Locate the cell with the specified text and output its (x, y) center coordinate. 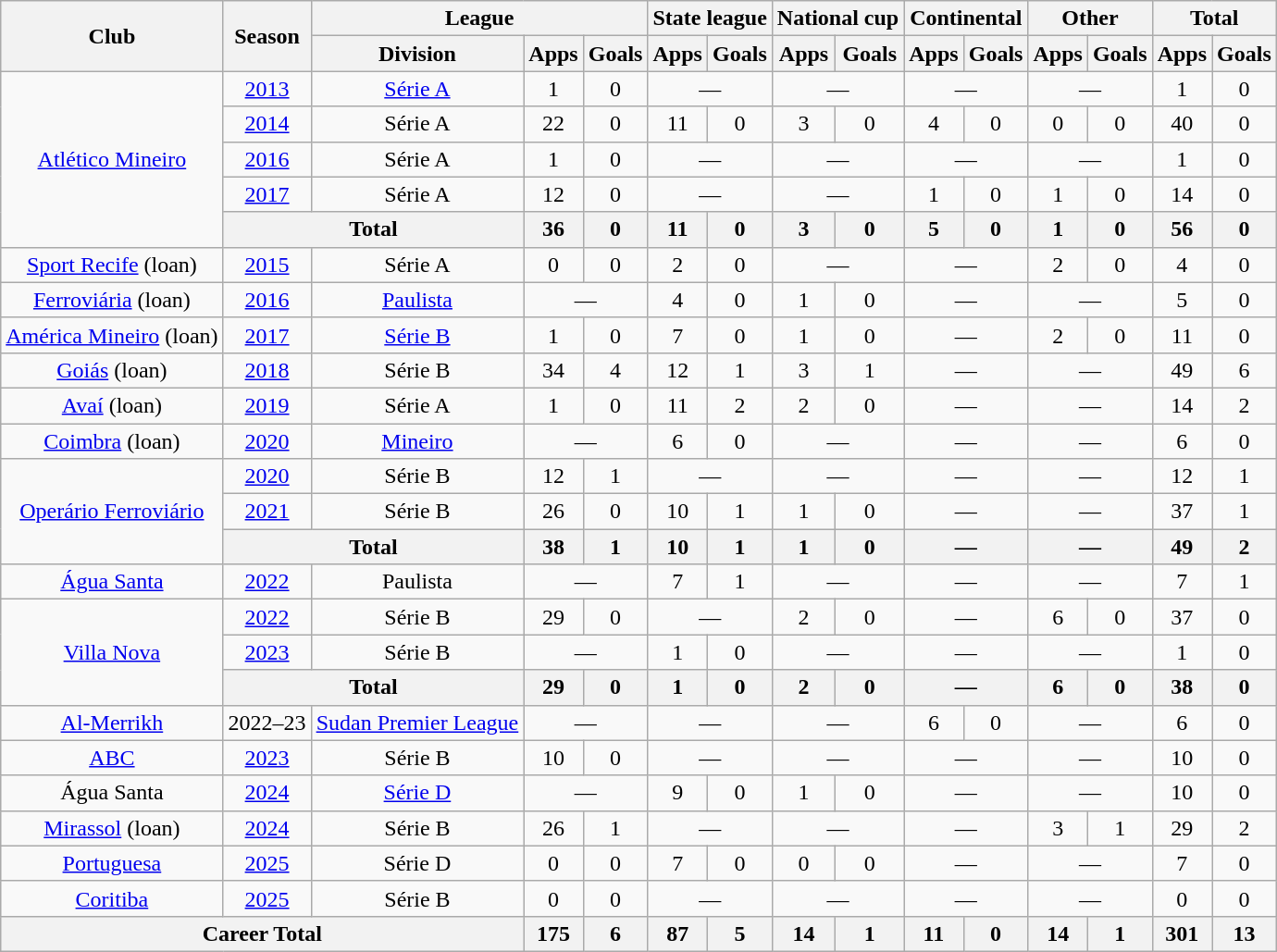
Avaí (loan) (112, 405)
Club (112, 36)
301 (1182, 933)
2019 (267, 405)
2015 (267, 265)
Mirassol (loan) (112, 828)
League (479, 19)
9 (677, 793)
Sudan Premier League (417, 723)
40 (1182, 124)
2018 (267, 370)
2022–23 (267, 723)
Al-Merrikh (112, 723)
Goiás (loan) (112, 370)
Coritiba (112, 898)
National cup (837, 19)
Portuguesa (112, 863)
34 (553, 370)
2013 (267, 89)
Operário Ferroviário (112, 512)
Season (267, 36)
22 (553, 124)
Coimbra (loan) (112, 441)
Mineiro (417, 441)
36 (553, 229)
Continental (966, 19)
Villa Nova (112, 652)
175 (553, 933)
Division (417, 54)
2021 (267, 512)
Sport Recife (loan) (112, 265)
Career Total (263, 933)
56 (1182, 229)
ABC (112, 758)
87 (677, 933)
Other (1090, 19)
Atlético Mineiro (112, 159)
State league (710, 19)
13 (1245, 933)
2014 (267, 124)
América Mineiro (loan) (112, 335)
Ferroviária (loan) (112, 300)
